Extract the (x, y) coordinate from the center of the cell holding the provided text.  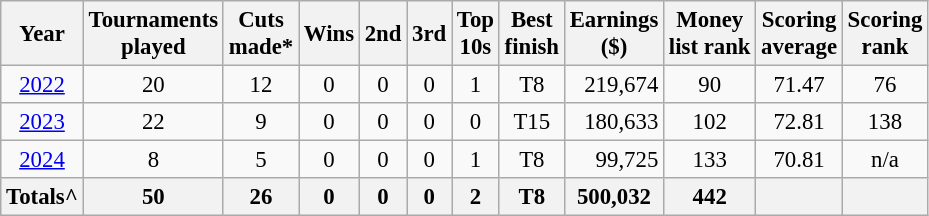
Scoring average (800, 34)
50 (153, 197)
Moneylist rank (710, 34)
Scoringrank (884, 34)
133 (710, 160)
T15 (532, 122)
Tournaments played (153, 34)
500,032 (614, 197)
2023 (42, 122)
Year (42, 34)
20 (153, 85)
2 (476, 197)
Best finish (532, 34)
Earnings($) (614, 34)
99,725 (614, 160)
180,633 (614, 122)
219,674 (614, 85)
442 (710, 197)
90 (710, 85)
12 (260, 85)
72.81 (800, 122)
26 (260, 197)
2022 (42, 85)
8 (153, 160)
Top 10s (476, 34)
2nd (382, 34)
2024 (42, 160)
22 (153, 122)
5 (260, 160)
Totals^ (42, 197)
n/a (884, 160)
Wins (330, 34)
76 (884, 85)
71.47 (800, 85)
70.81 (800, 160)
9 (260, 122)
Cuts made* (260, 34)
3rd (430, 34)
138 (884, 122)
102 (710, 122)
